From the cell containing the given text, extract its center point as [X, Y] coordinate. 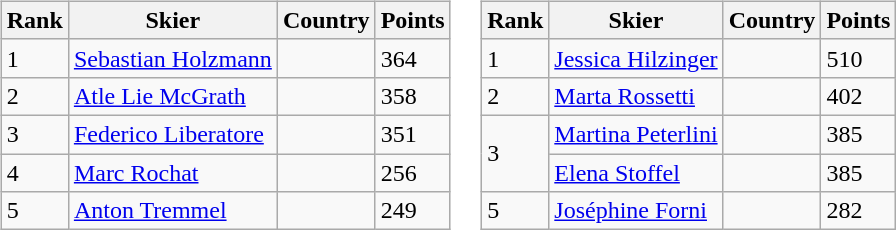
358 [412, 96]
510 [858, 58]
402 [858, 96]
Anton Tremmel [172, 211]
Marta Rossetti [636, 96]
4 [34, 173]
364 [412, 58]
Atle Lie McGrath [172, 96]
Joséphine Forni [636, 211]
Sebastian Holzmann [172, 58]
Federico Liberatore [172, 134]
Martina Peterlini [636, 134]
Jessica Hilzinger [636, 58]
249 [412, 211]
351 [412, 134]
256 [412, 173]
282 [858, 211]
Marc Rochat [172, 173]
Elena Stoffel [636, 173]
